Identify which cell holds the provided text, then report its (X, Y) central coordinate. 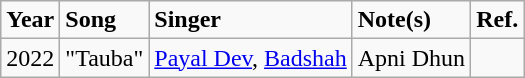
2022 (30, 58)
Year (30, 20)
Apni Dhun (411, 58)
Song (104, 20)
Payal Dev, Badshah (250, 58)
Ref. (498, 20)
"Tauba" (104, 58)
Singer (250, 20)
Note(s) (411, 20)
